Locate the cell with the specified text and output its (x, y) center coordinate. 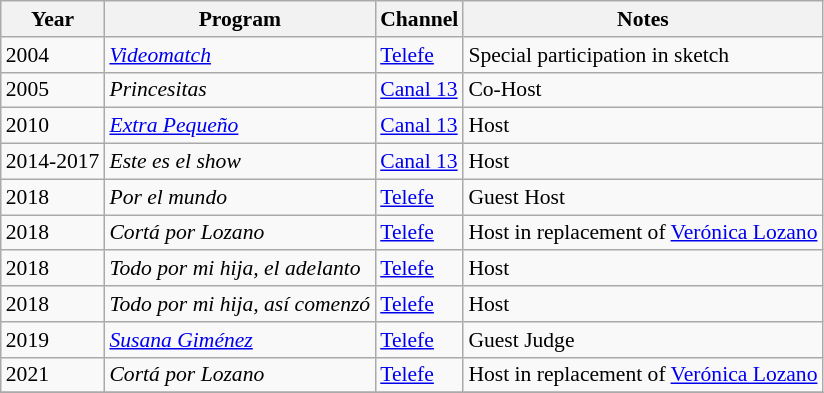
Videomatch (240, 55)
Por el mundo (240, 197)
Susana Giménez (240, 340)
Guest Judge (642, 340)
Channel (419, 19)
Este es el show (240, 162)
Princesitas (240, 90)
Todo por mi hija, el adelanto (240, 269)
2005 (53, 90)
Extra Pequeño (240, 126)
2004 (53, 55)
2014-2017 (53, 162)
Todo por mi hija, así comenzó (240, 304)
Special participation in sketch (642, 55)
Program (240, 19)
2019 (53, 340)
Guest Host (642, 197)
2021 (53, 375)
Co-Host (642, 90)
2010 (53, 126)
Notes (642, 19)
Year (53, 19)
